Return the (X, Y) coordinate for the center point of the cell that contains the specified text.  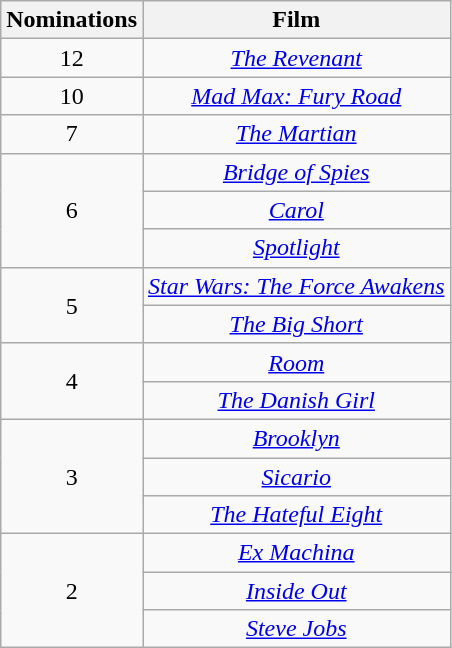
7 (72, 134)
Mad Max: Fury Road (296, 96)
Steve Jobs (296, 629)
The Hateful Eight (296, 515)
Carol (296, 210)
12 (72, 58)
3 (72, 476)
2 (72, 591)
Film (296, 20)
Brooklyn (296, 438)
5 (72, 305)
Star Wars: The Force Awakens (296, 286)
Room (296, 362)
Nominations (72, 20)
The Danish Girl (296, 400)
4 (72, 381)
The Revenant (296, 58)
6 (72, 210)
Spotlight (296, 248)
The Big Short (296, 324)
Inside Out (296, 591)
Bridge of Spies (296, 172)
Ex Machina (296, 553)
The Martian (296, 134)
Sicario (296, 477)
10 (72, 96)
